Capture the cell that displays the provided text and extract its (X, Y) central coordinate. 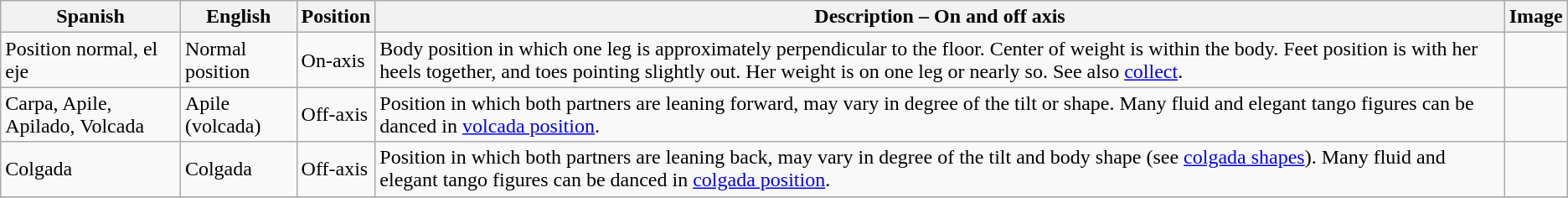
English (238, 17)
Description – On and off axis (940, 17)
Carpa, Apile, Apilado, Volcada (90, 114)
Image (1536, 17)
On-axis (336, 60)
Position normal, el eje (90, 60)
Apile (volcada) (238, 114)
Spanish (90, 17)
Normal position (238, 60)
Position (336, 17)
